Locate the cell with the specified text and output its (x, y) center coordinate. 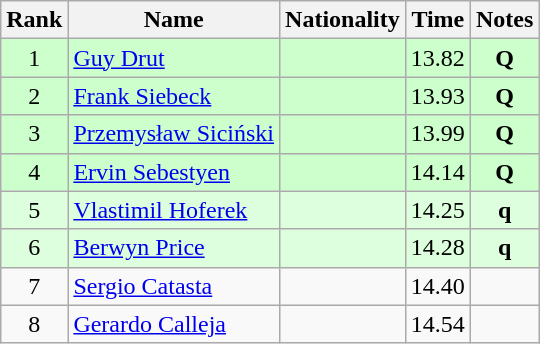
Notes (504, 20)
13.93 (438, 96)
14.54 (438, 324)
5 (34, 210)
3 (34, 134)
Gerardo Calleja (174, 324)
1 (34, 58)
14.40 (438, 286)
14.28 (438, 248)
Sergio Catasta (174, 286)
Nationality (343, 20)
6 (34, 248)
Berwyn Price (174, 248)
Przemysław Siciński (174, 134)
14.14 (438, 172)
Time (438, 20)
Rank (34, 20)
4 (34, 172)
Frank Siebeck (174, 96)
2 (34, 96)
13.99 (438, 134)
8 (34, 324)
Guy Drut (174, 58)
14.25 (438, 210)
Vlastimil Hoferek (174, 210)
7 (34, 286)
Ervin Sebestyen (174, 172)
Name (174, 20)
13.82 (438, 58)
